Output the (x, y) coordinate of the center of the cell containing the given text.  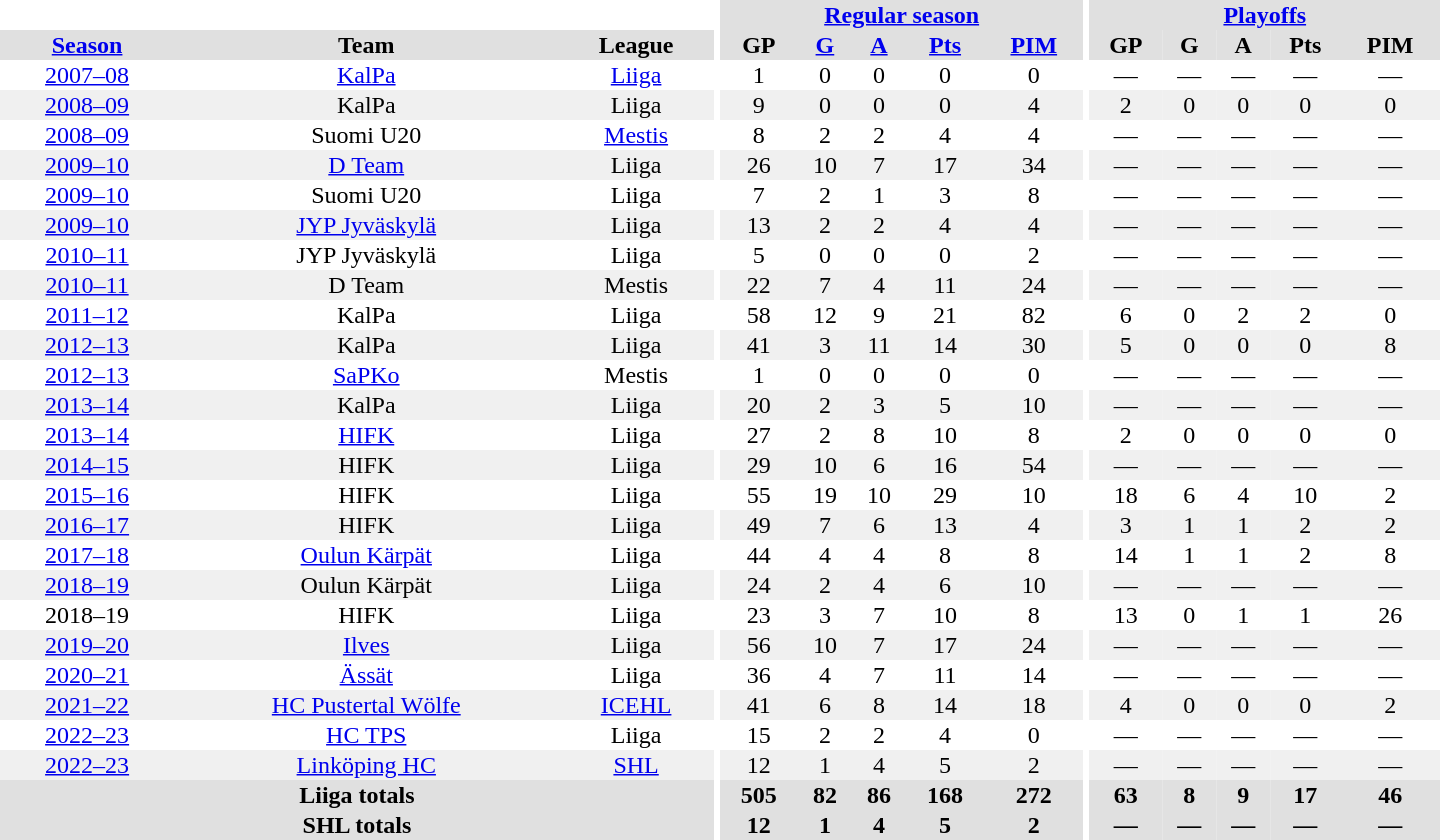
55 (759, 495)
2007–08 (87, 75)
Regular season (902, 15)
46 (1390, 795)
2011–12 (87, 315)
SHL (636, 765)
Linköping HC (366, 765)
49 (759, 525)
23 (759, 615)
54 (1034, 465)
36 (759, 675)
20 (759, 405)
34 (1034, 165)
ICEHL (636, 705)
2021–22 (87, 705)
League (636, 45)
Ilves (366, 645)
Liiga totals (357, 795)
Ässät (366, 675)
2014–15 (87, 465)
HC Pustertal Wölfe (366, 705)
2019–20 (87, 645)
2020–21 (87, 675)
Season (87, 45)
58 (759, 315)
2017–18 (87, 555)
SaPKo (366, 375)
Team (366, 45)
2016–17 (87, 525)
16 (945, 465)
272 (1034, 795)
Playoffs (1264, 15)
HC TPS (366, 735)
168 (945, 795)
86 (879, 795)
27 (759, 435)
19 (825, 495)
21 (945, 315)
30 (1034, 345)
SHL totals (357, 825)
56 (759, 645)
63 (1126, 795)
15 (759, 735)
22 (759, 285)
44 (759, 555)
505 (759, 795)
2015–16 (87, 495)
